Find where the given text appears and provide that cell's center as (x, y) coordinate. 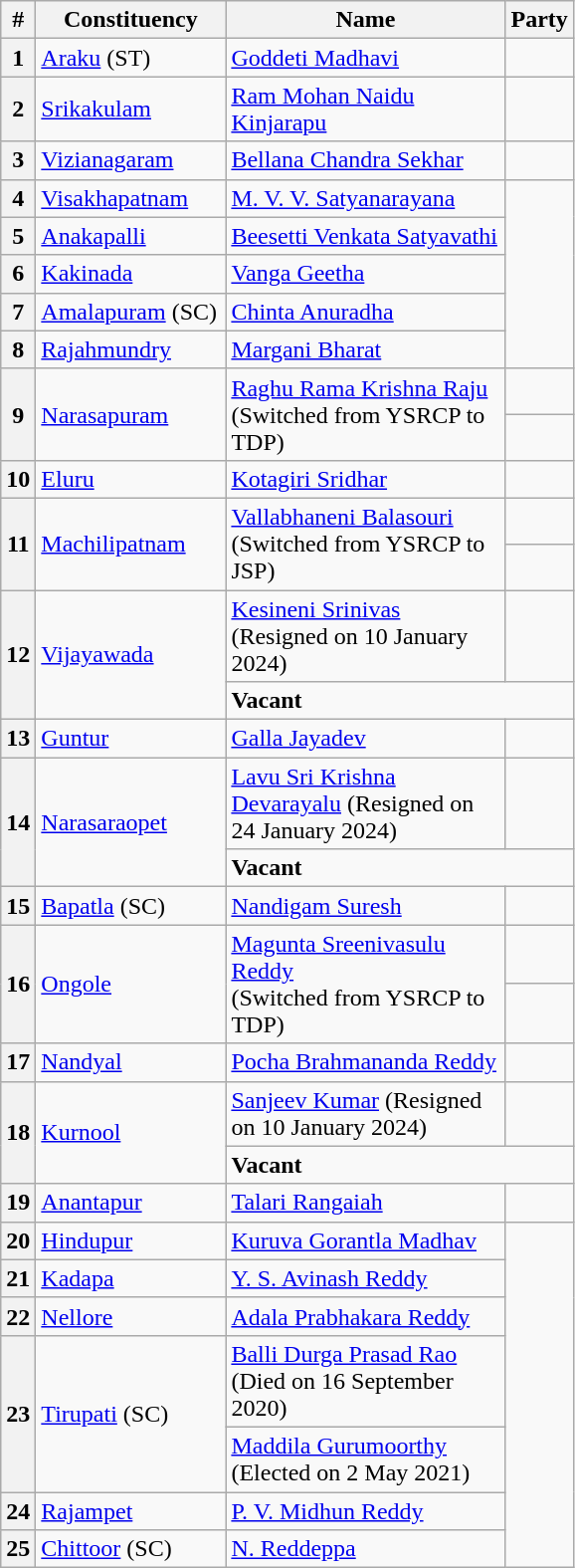
16 (18, 984)
20 (18, 1240)
2 (18, 110)
23 (18, 1414)
Maddila Gurumoorthy(Elected on 2 May 2021) (366, 1459)
Magunta Sreenivasulu Reddy(Switched from YSRCP to TDP) (366, 984)
Party (539, 20)
Bellana Chandra Sekhar (366, 160)
Anantapur (131, 1203)
Lavu Sri Krishna Devarayalu (Resigned on 24 January 2024) (366, 803)
Narasaraopet (131, 822)
Talari Rangaiah (366, 1203)
17 (18, 1062)
Hindupur (131, 1240)
Narasapuram (131, 414)
Rajahmundry (131, 349)
10 (18, 479)
Nandyal (131, 1062)
Margani Bharat (366, 349)
Chinta Anuradha (366, 312)
7 (18, 312)
1 (18, 58)
Araku (ST) (131, 58)
Srikakulam (131, 110)
Pocha Brahmananda Reddy (366, 1062)
Chittoor (SC) (131, 1549)
Amalapuram (SC) (131, 312)
Raghu Rama Krishna Raju(Switched from YSRCP to TDP) (366, 414)
19 (18, 1203)
22 (18, 1316)
Kuruva Gorantla Madhav (366, 1240)
25 (18, 1549)
Name (366, 20)
21 (18, 1278)
Sanjeev Kumar (Resigned on 10 January 2024) (366, 1113)
M. V. V. Satyanarayana (366, 198)
Constituency (131, 20)
24 (18, 1510)
Visakhapatnam (131, 198)
Guntur (131, 739)
Y. S. Avinash Reddy (366, 1278)
9 (18, 414)
Rajampet (131, 1510)
Vanga Geetha (366, 274)
Anakapalli (131, 236)
15 (18, 906)
Machilipatnam (131, 544)
11 (18, 544)
4 (18, 198)
Kesineni Srinivas (Resigned on 10 January 2024) (366, 635)
N. Reddeppa (366, 1549)
Nellore (131, 1316)
Kotagiri Sridhar (366, 479)
Balli Durga Prasad Rao(Died on 16 September 2020) (366, 1381)
12 (18, 654)
Galla Jayadev (366, 739)
3 (18, 160)
Goddeti Madhavi (366, 58)
Ongole (131, 984)
Vallabhaneni Balasouri(Switched from YSRCP to JSP) (366, 544)
Nandigam Suresh (366, 906)
Vizianagaram (131, 160)
# (18, 20)
P. V. Midhun Reddy (366, 1510)
Kakinada (131, 274)
6 (18, 274)
13 (18, 739)
14 (18, 822)
Tirupati (SC) (131, 1414)
Adala Prabhakara Reddy (366, 1316)
18 (18, 1133)
5 (18, 236)
Kurnool (131, 1133)
Beesetti Venkata Satyavathi (366, 236)
Eluru (131, 479)
Ram Mohan Naidu Kinjarapu (366, 110)
Kadapa (131, 1278)
8 (18, 349)
Vijayawada (131, 654)
Bapatla (SC) (131, 906)
